Determine the [X, Y] coordinate at the center of the cell enclosing the given text.  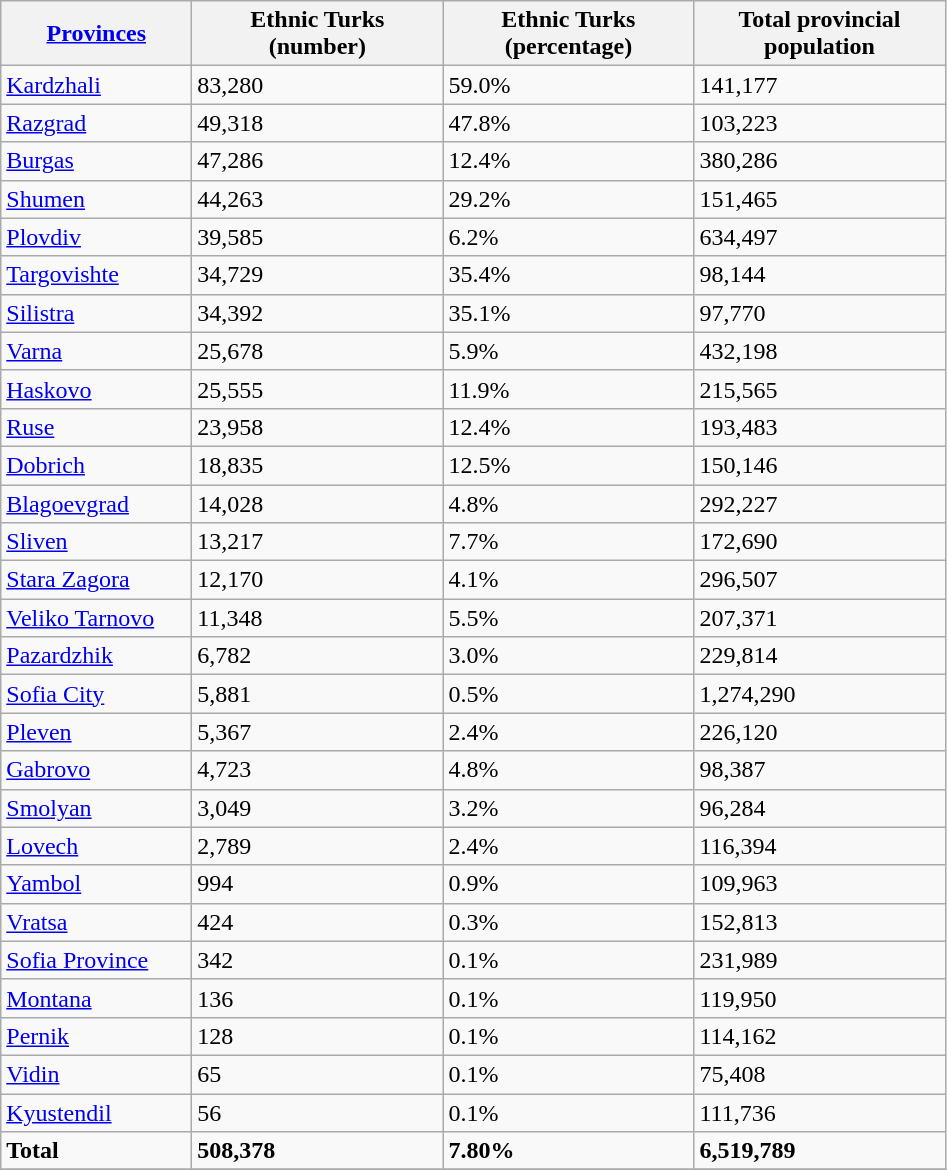
75,408 [820, 1074]
152,813 [820, 922]
0.5% [568, 694]
98,144 [820, 275]
1,274,290 [820, 694]
6.2% [568, 237]
119,950 [820, 998]
226,120 [820, 732]
634,497 [820, 237]
11.9% [568, 389]
Razgrad [96, 123]
229,814 [820, 656]
Targovishte [96, 275]
342 [318, 960]
Yambol [96, 884]
424 [318, 922]
83,280 [318, 85]
150,146 [820, 465]
25,555 [318, 389]
Total [96, 1151]
Pernik [96, 1036]
5.9% [568, 351]
508,378 [318, 1151]
215,565 [820, 389]
Kyustendil [96, 1113]
47,286 [318, 161]
Ethnic Turks(percentage) [568, 34]
25,678 [318, 351]
103,223 [820, 123]
11,348 [318, 618]
65 [318, 1074]
Lovech [96, 846]
97,770 [820, 313]
114,162 [820, 1036]
29.2% [568, 199]
292,227 [820, 503]
Haskovo [96, 389]
3,049 [318, 808]
Kardzhali [96, 85]
49,318 [318, 123]
432,198 [820, 351]
207,371 [820, 618]
98,387 [820, 770]
116,394 [820, 846]
6,782 [318, 656]
Varna [96, 351]
141,177 [820, 85]
Stara Zagora [96, 580]
5.5% [568, 618]
34,729 [318, 275]
296,507 [820, 580]
151,465 [820, 199]
231,989 [820, 960]
172,690 [820, 542]
Total provincial population [820, 34]
47.8% [568, 123]
0.3% [568, 922]
Pazardzhik [96, 656]
2,789 [318, 846]
994 [318, 884]
3.0% [568, 656]
0.9% [568, 884]
Vidin [96, 1074]
Gabrovo [96, 770]
Montana [96, 998]
7.7% [568, 542]
Blagoevgrad [96, 503]
4,723 [318, 770]
Pleven [96, 732]
18,835 [318, 465]
12.5% [568, 465]
Burgas [96, 161]
Silistra [96, 313]
Veliko Tarnovo [96, 618]
111,736 [820, 1113]
Shumen [96, 199]
12,170 [318, 580]
Smolyan [96, 808]
Sofia Province [96, 960]
380,286 [820, 161]
5,881 [318, 694]
39,585 [318, 237]
6,519,789 [820, 1151]
56 [318, 1113]
128 [318, 1036]
35.1% [568, 313]
Ruse [96, 427]
3.2% [568, 808]
44,263 [318, 199]
5,367 [318, 732]
Dobrich [96, 465]
136 [318, 998]
Provinces [96, 34]
Sofia City [96, 694]
Plovdiv [96, 237]
59.0% [568, 85]
Vratsa [96, 922]
Sliven [96, 542]
193,483 [820, 427]
13,217 [318, 542]
Ethnic Turks(number) [318, 34]
23,958 [318, 427]
4.1% [568, 580]
35.4% [568, 275]
34,392 [318, 313]
96,284 [820, 808]
7.80% [568, 1151]
109,963 [820, 884]
14,028 [318, 503]
